Pinpoint the cell where the given text exists, returning its [X, Y] midpoint coordinate. 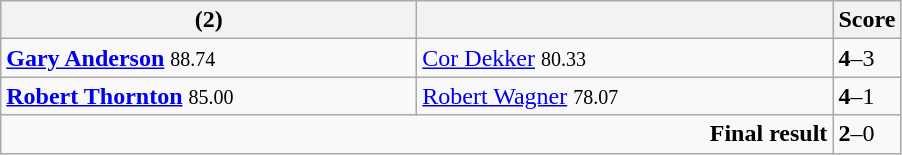
Robert Wagner 78.07 [625, 96]
Gary Anderson 88.74 [209, 58]
Cor Dekker 80.33 [625, 58]
4–1 [867, 96]
Robert Thornton 85.00 [209, 96]
4–3 [867, 58]
2–0 [867, 134]
Final result [417, 134]
(2) [209, 20]
Score [867, 20]
